For the text-containing cell, return its midpoint in (X, Y) coordinate format. 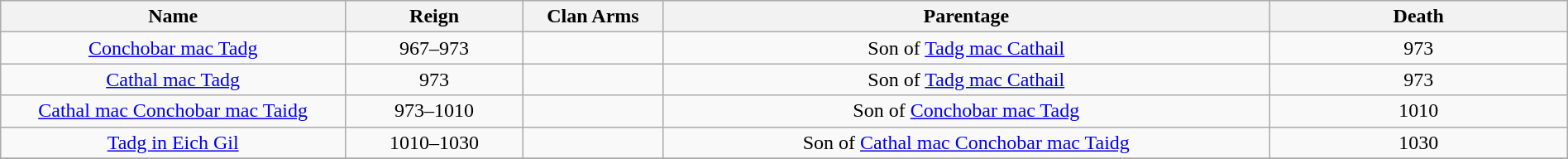
Conchobar mac Tadg (174, 48)
Cathal mac Tadg (174, 79)
Death (1418, 17)
Son of Conchobar mac Tadg (966, 111)
973–1010 (435, 111)
Clan Arms (594, 17)
1010–1030 (435, 142)
967–973 (435, 48)
Reign (435, 17)
Name (174, 17)
Parentage (966, 17)
1010 (1418, 111)
Cathal mac Conchobar mac Taidg (174, 111)
Son of Cathal mac Conchobar mac Taidg (966, 142)
1030 (1418, 142)
Tadg in Eich Gil (174, 142)
